Extract the (x, y) coordinate from the center of the cell holding the provided text.  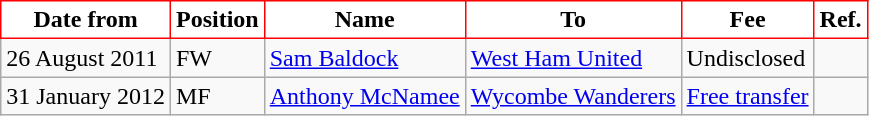
Wycombe Wanderers (573, 96)
To (573, 20)
MF (217, 96)
Ref. (840, 20)
Sam Baldock (364, 58)
Date from (86, 20)
Free transfer (748, 96)
Name (364, 20)
26 August 2011 (86, 58)
Fee (748, 20)
Anthony McNamee (364, 96)
31 January 2012 (86, 96)
Position (217, 20)
Undisclosed (748, 58)
West Ham United (573, 58)
FW (217, 58)
